Return the (X, Y) coordinate for the center point of the cell that contains the specified text.  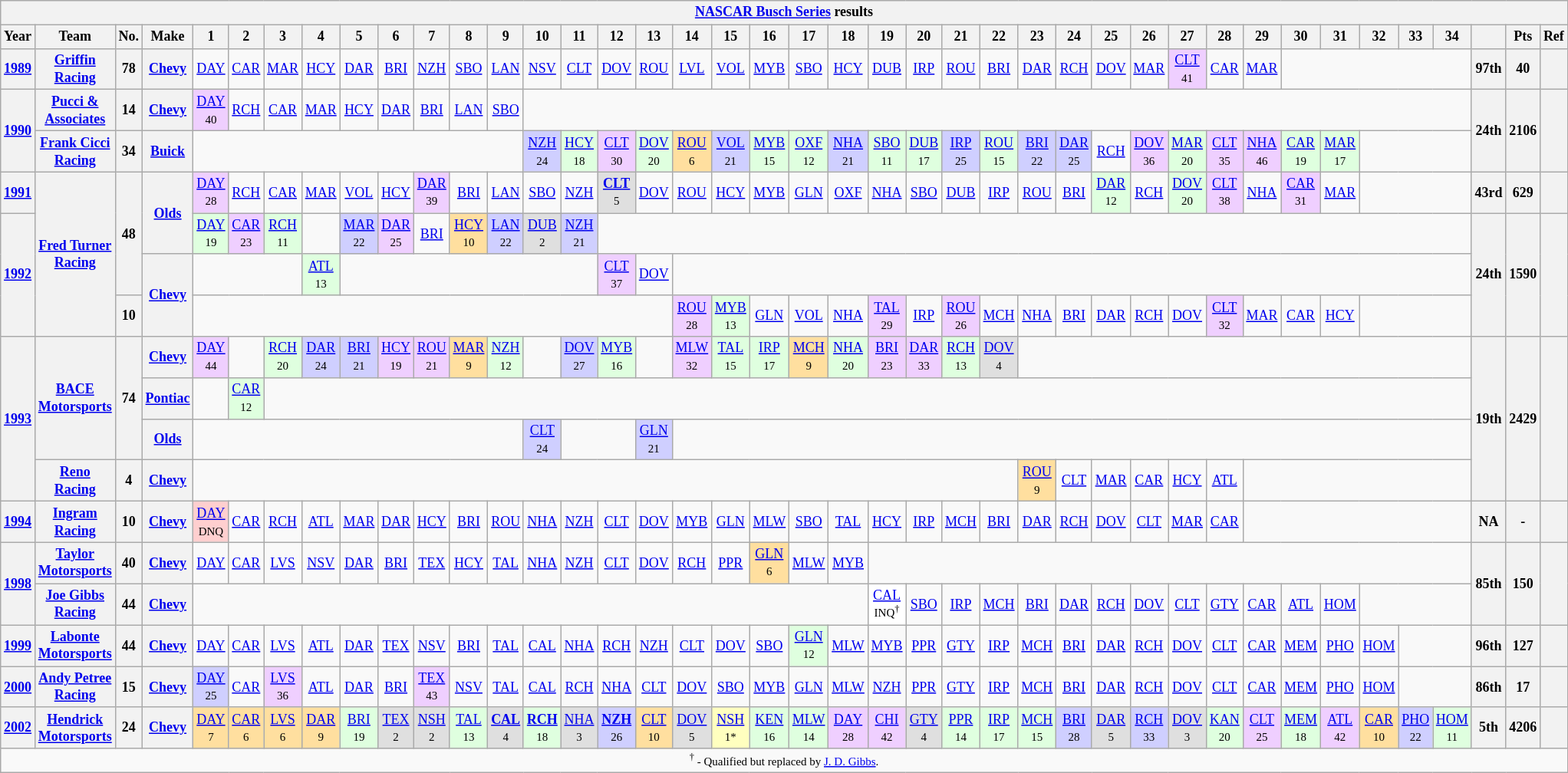
Frank Cicci Racing (75, 151)
NZH26 (617, 728)
Pts (1524, 37)
TEX43 (431, 687)
CAR19 (1301, 151)
127 (1524, 646)
16 (769, 37)
MCH9 (809, 357)
KAN20 (1224, 728)
MYB15 (769, 151)
NHA20 (848, 357)
DAYDNQ (211, 521)
1993 (18, 419)
2 (246, 37)
CLT5 (617, 192)
1994 (18, 521)
Hendrick Motorsports (75, 728)
BRI22 (1037, 151)
HOM11 (1453, 728)
CLT37 (617, 275)
32 (1379, 37)
6 (396, 37)
LVL (692, 69)
150 (1524, 584)
5 (359, 37)
43rd (1488, 192)
MAR9 (469, 357)
HCY10 (469, 234)
27 (1188, 37)
9 (506, 37)
DAY19 (211, 234)
31 (1339, 37)
1998 (18, 584)
ROU28 (692, 316)
26 (1149, 37)
LVS6 (283, 728)
Fred Turner Racing (75, 255)
RCH11 (283, 234)
TAL29 (887, 316)
85th (1488, 584)
CALINQ† (887, 604)
4206 (1524, 728)
DAR5 (1111, 728)
13 (654, 37)
CAR10 (1379, 728)
OXF12 (809, 151)
Ingram Racing (75, 521)
DAY40 (211, 110)
DOV36 (1149, 151)
CAR31 (1301, 192)
- (1524, 521)
1990 (18, 130)
DAY7 (211, 728)
22 (999, 37)
† - Qualified but replaced by J. D. Gibbs. (784, 761)
Reno Racing (75, 481)
30 (1301, 37)
NHA21 (848, 151)
48 (129, 233)
BRI21 (359, 357)
3 (283, 37)
Taylor Motorsports (75, 563)
LVS36 (283, 687)
OXF (848, 192)
19 (887, 37)
ROU15 (999, 151)
97th (1488, 69)
MYB16 (617, 357)
RCH33 (1149, 728)
NSH2 (431, 728)
2000 (18, 687)
NHA3 (579, 728)
Pucci & Associates (75, 110)
Year (18, 37)
23 (1037, 37)
1 (211, 37)
VOL21 (731, 151)
RCH18 (542, 728)
MLW32 (692, 357)
1991 (18, 192)
78 (129, 69)
DOV5 (692, 728)
CHI42 (887, 728)
RCH13 (961, 357)
1999 (18, 646)
NASCAR Busch Series results (784, 12)
5th (1488, 728)
Joe Gibbs Racing (75, 604)
MCH15 (1037, 728)
CLT30 (617, 151)
25 (1111, 37)
KEN16 (769, 728)
NHA46 (1262, 151)
ATL42 (1339, 728)
SBO11 (887, 151)
Labonte Motorsports (75, 646)
IRP25 (961, 151)
74 (129, 399)
MAR20 (1188, 151)
BACE Motorsports (75, 399)
MAR22 (359, 234)
DAR12 (1111, 192)
96th (1488, 646)
86th (1488, 687)
DAY44 (211, 357)
TEX2 (396, 728)
MLW14 (809, 728)
ROU26 (961, 316)
CLT35 (1224, 151)
Ref (1554, 37)
1992 (18, 275)
CLT24 (542, 439)
HCY18 (579, 151)
Griffin Racing (75, 69)
MYB13 (731, 316)
28 (1224, 37)
Pontiac (167, 398)
CAL4 (506, 728)
CLT41 (1188, 69)
20 (924, 37)
LAN22 (506, 234)
MAR17 (1339, 151)
Andy Petree Racing (75, 687)
GLN21 (654, 439)
DAR24 (321, 357)
BRI23 (887, 357)
NA (1488, 521)
ROU9 (1037, 481)
DUB17 (924, 151)
DAR39 (431, 192)
CAR12 (246, 398)
GLN6 (769, 563)
2002 (18, 728)
1590 (1524, 275)
12 (617, 37)
DAY25 (211, 687)
21 (961, 37)
NZH21 (579, 234)
ATL13 (321, 275)
19th (1488, 419)
DAR33 (924, 357)
RCH20 (283, 357)
BRI28 (1074, 728)
2106 (1524, 130)
ROU6 (692, 151)
NZH12 (506, 357)
CLT38 (1224, 192)
11 (579, 37)
HCY19 (396, 357)
ROU21 (431, 357)
NSH1* (731, 728)
MEM18 (1301, 728)
CAR23 (246, 234)
No. (129, 37)
TAL15 (731, 357)
GTY4 (924, 728)
2429 (1524, 419)
29 (1262, 37)
DOV4 (999, 357)
DOV27 (579, 357)
CLT32 (1224, 316)
PHO22 (1416, 728)
CLT10 (654, 728)
7 (431, 37)
Buick (167, 151)
NZH24 (542, 151)
GLN12 (809, 646)
CAR6 (246, 728)
8 (469, 37)
1989 (18, 69)
PPR14 (961, 728)
DOV3 (1188, 728)
Team (75, 37)
CLT25 (1262, 728)
BRI19 (359, 728)
629 (1524, 192)
Make (167, 37)
18 (848, 37)
33 (1416, 37)
TAL13 (469, 728)
DAR9 (321, 728)
DUB2 (542, 234)
